Search for the cell housing the specified text and yield its (X, Y) center coordinate. 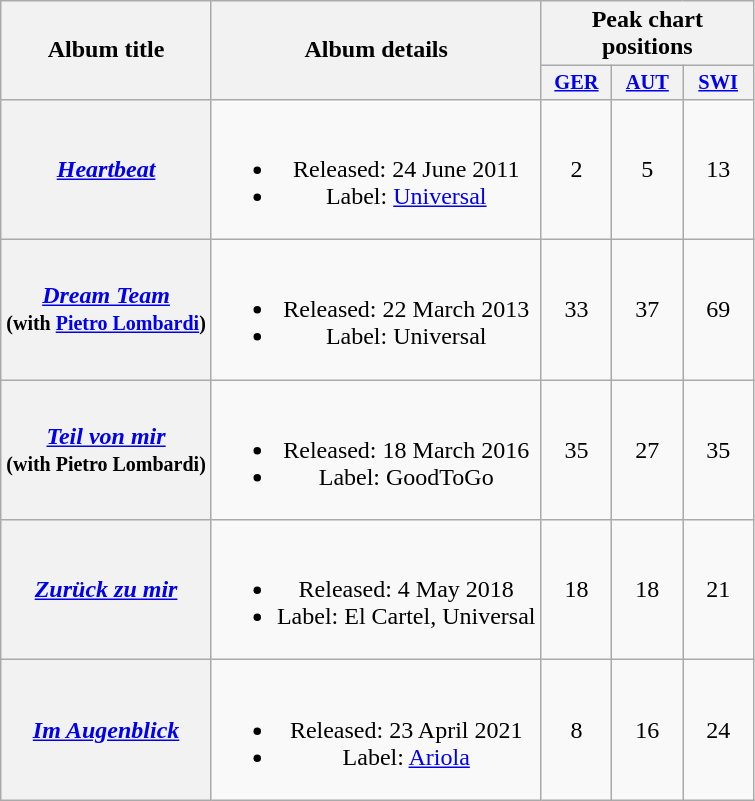
Zurück zu mir (106, 590)
GER (576, 83)
8 (576, 730)
Im Augenblick (106, 730)
37 (648, 310)
Released: 18 March 2016Label: GoodToGo (376, 450)
AUT (648, 83)
Peak chart positions (648, 34)
69 (718, 310)
27 (648, 450)
Released: 22 March 2013Label: Universal (376, 310)
16 (648, 730)
Released: 24 June 2011Label: Universal (376, 169)
Released: 23 April 2021Label: Ariola (376, 730)
Teil von mir(with Pietro Lombardi) (106, 450)
Album title (106, 50)
2 (576, 169)
21 (718, 590)
5 (648, 169)
24 (718, 730)
Dream Team(with Pietro Lombardi) (106, 310)
33 (576, 310)
SWI (718, 83)
13 (718, 169)
Heartbeat (106, 169)
Released: 4 May 2018Label: El Cartel, Universal (376, 590)
Album details (376, 50)
